Detect which cell encompasses the target text, then output its (X, Y) center coordinate. 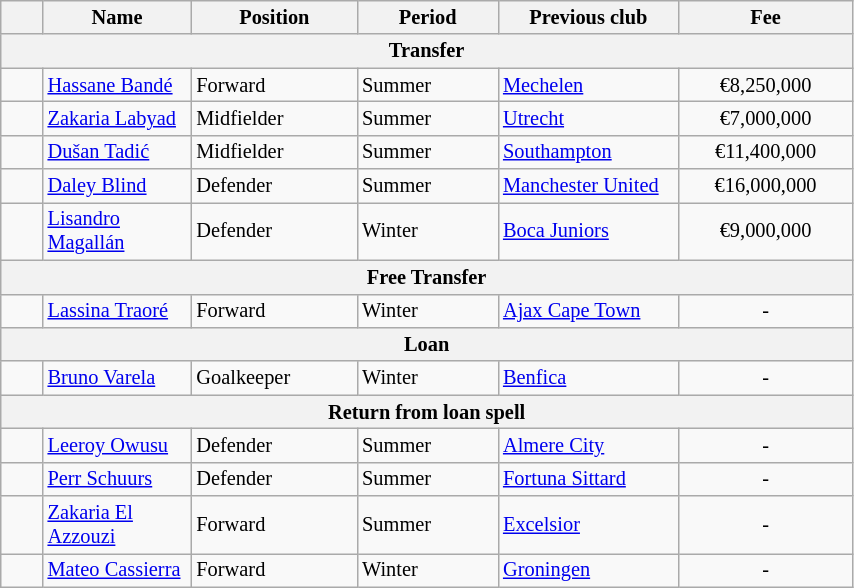
Lisandro Magallán (118, 231)
Zakaria Labyad (118, 118)
Bruno Varela (118, 378)
Hassane Bandé (118, 85)
Leeroy Owusu (118, 445)
Fortuna Sittard (588, 479)
Lassina Traoré (118, 311)
Transfer (427, 51)
Zakaria El Azzouzi (118, 525)
Excelsior (588, 525)
Benfica (588, 378)
Ajax Cape Town (588, 311)
Goalkeeper (274, 378)
Groningen (588, 570)
Almere City (588, 445)
Free Transfer (427, 277)
€16,000,000 (766, 186)
Mateo Cassierra (118, 570)
Dušan Tadić (118, 152)
Boca Juniors (588, 231)
€9,000,000 (766, 231)
Mechelen (588, 85)
Manchester United (588, 186)
Name (118, 17)
Previous club (588, 17)
Return from loan spell (427, 412)
Southampton (588, 152)
€8,250,000 (766, 85)
Position (274, 17)
Utrecht (588, 118)
€7,000,000 (766, 118)
Fee (766, 17)
Perr Schuurs (118, 479)
Loan (427, 344)
€11,400,000 (766, 152)
Period (428, 17)
Daley Blind (118, 186)
